Return the (x, y) coordinate for the center point of the cell that contains the specified text.  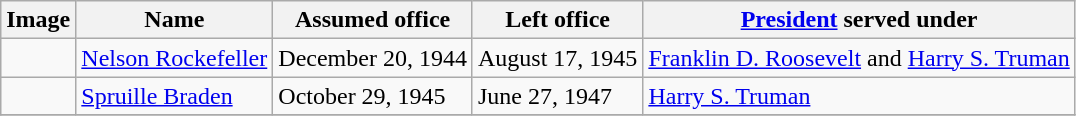
October 29, 1945 (373, 96)
Spruille Braden (174, 96)
June 27, 1947 (557, 96)
Harry S. Truman (859, 96)
Franklin D. Roosevelt and Harry S. Truman (859, 58)
August 17, 1945 (557, 58)
Left office (557, 20)
December 20, 1944 (373, 58)
Nelson Rockefeller (174, 58)
Name (174, 20)
President served under (859, 20)
Image (38, 20)
Assumed office (373, 20)
